Return the (X, Y) coordinate for the center point of the cell that contains the specified text.  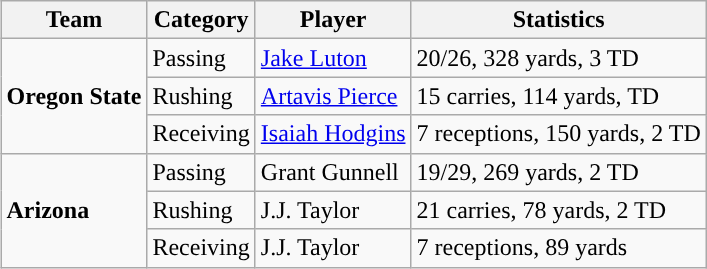
7 receptions, 89 yards (558, 248)
Arizona (74, 210)
Player (333, 20)
Jake Luton (333, 58)
Statistics (558, 20)
21 carries, 78 yards, 2 TD (558, 210)
Isaiah Hodgins (333, 134)
15 carries, 114 yards, TD (558, 96)
Team (74, 20)
19/29, 269 yards, 2 TD (558, 172)
20/26, 328 yards, 3 TD (558, 58)
Artavis Pierce (333, 96)
Category (201, 20)
7 receptions, 150 yards, 2 TD (558, 134)
Grant Gunnell (333, 172)
Oregon State (74, 96)
